Detect which cell encompasses the target text, then output its [x, y] center coordinate. 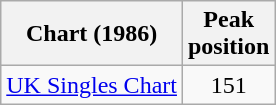
151 [228, 85]
Chart (1986) [92, 34]
Peakposition [228, 34]
UK Singles Chart [92, 85]
